Scan for the cell matching the given text and deliver its (x, y) coordinate at center. 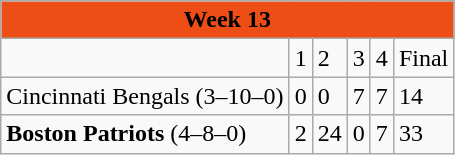
14 (423, 96)
4 (382, 58)
33 (423, 134)
24 (330, 134)
3 (358, 58)
Week 13 (228, 20)
Final (423, 58)
Boston Patriots (4–8–0) (145, 134)
1 (300, 58)
Cincinnati Bengals (3–10–0) (145, 96)
